Extract the (X, Y) coordinate from the center of the cell holding the provided text.  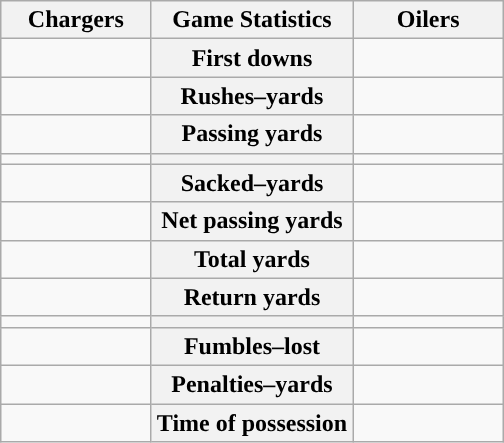
Sacked–yards (252, 183)
Net passing yards (252, 221)
Chargers (76, 20)
Rushes–yards (252, 96)
Passing yards (252, 134)
Game Statistics (252, 20)
Return yards (252, 297)
First downs (252, 58)
Penalties–yards (252, 384)
Total yards (252, 259)
Fumbles–lost (252, 346)
Oilers (428, 20)
Time of possession (252, 423)
